Return the (x, y) coordinate for the center point of the cell that contains the specified text.  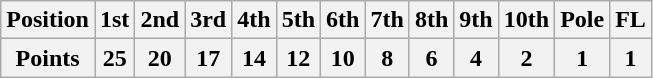
2nd (160, 20)
2 (526, 58)
20 (160, 58)
12 (298, 58)
FL (631, 20)
Pole (582, 20)
9th (476, 20)
4 (476, 58)
4th (254, 20)
Points (48, 58)
8th (431, 20)
10 (343, 58)
8 (387, 58)
14 (254, 58)
7th (387, 20)
10th (526, 20)
1st (114, 20)
Position (48, 20)
6 (431, 58)
25 (114, 58)
17 (208, 58)
3rd (208, 20)
5th (298, 20)
6th (343, 20)
